Output the (X, Y) coordinate of the center of the cell containing the given text.  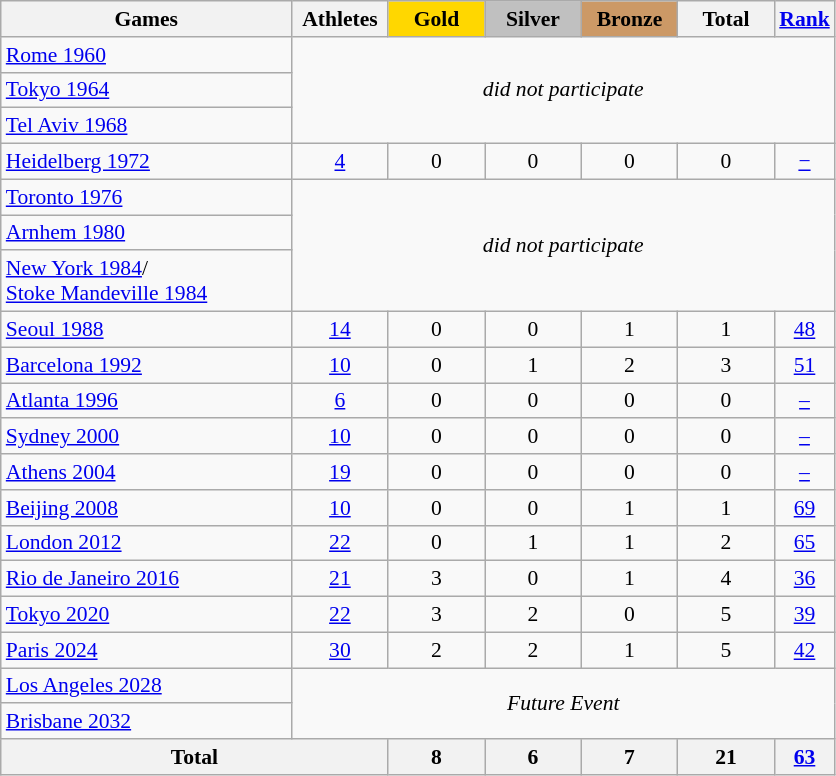
42 (804, 650)
51 (804, 365)
36 (804, 579)
Athletes (340, 19)
Toronto 1976 (146, 197)
30 (340, 650)
Beijing 2008 (146, 508)
Rome 1960 (146, 55)
7 (630, 757)
Atlanta 1996 (146, 401)
Rank (804, 19)
Sydney 2000 (146, 437)
Los Angeles 2028 (146, 686)
69 (804, 508)
− (804, 162)
14 (340, 330)
Bronze (630, 19)
Tel Aviv 1968 (146, 126)
Paris 2024 (146, 650)
19 (340, 472)
Arnhem 1980 (146, 233)
39 (804, 615)
Tokyo 2020 (146, 615)
Silver (534, 19)
8 (436, 757)
Athens 2004 (146, 472)
Gold (436, 19)
Tokyo 1964 (146, 90)
London 2012 (146, 543)
Future Event (564, 704)
Barcelona 1992 (146, 365)
63 (804, 757)
New York 1984/ Stoke Mandeville 1984 (146, 282)
Games (146, 19)
65 (804, 543)
Brisbane 2032 (146, 722)
Heidelberg 1972 (146, 162)
Rio de Janeiro 2016 (146, 579)
Seoul 1988 (146, 330)
48 (804, 330)
